Scan for the cell matching the given text and deliver its (x, y) coordinate at center. 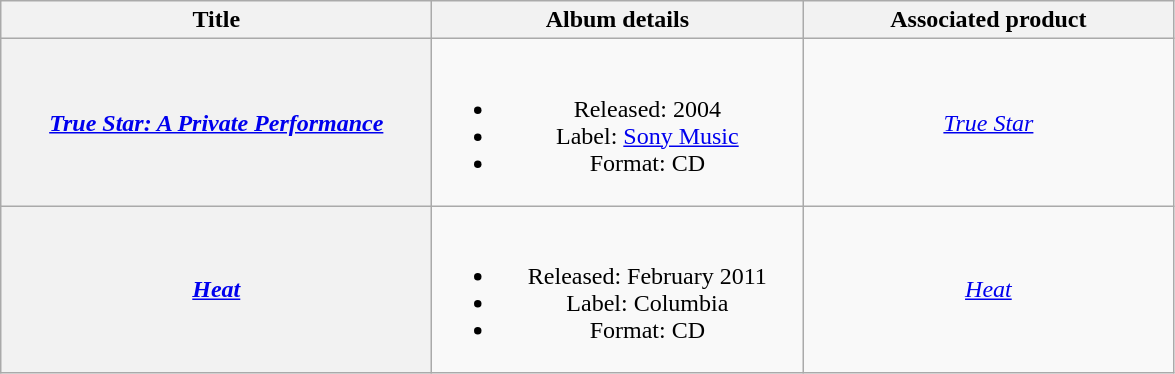
True Star (988, 122)
Released: February 2011 Label: ColumbiaFormat: CD (618, 290)
Released: 2004 Label: Sony MusicFormat: CD (618, 122)
Associated product (988, 20)
Title (216, 20)
Album details (618, 20)
True Star: A Private Performance (216, 122)
